Find where the given text appears and provide that cell's center as [X, Y] coordinate. 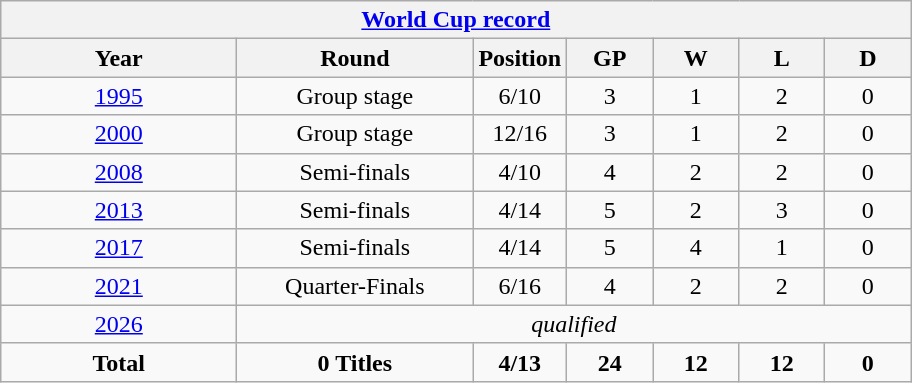
12/16 [520, 134]
qualified [574, 324]
2026 [119, 324]
2017 [119, 248]
4/13 [520, 362]
2013 [119, 210]
4/10 [520, 172]
Total [119, 362]
W [696, 58]
World Cup record [456, 20]
Round [355, 58]
GP [610, 58]
2008 [119, 172]
Quarter-Finals [355, 286]
0 Titles [355, 362]
Year [119, 58]
Position [520, 58]
1995 [119, 96]
D [868, 58]
2021 [119, 286]
L [782, 58]
24 [610, 362]
6/16 [520, 286]
2000 [119, 134]
6/10 [520, 96]
